Capture the cell that displays the provided text and extract its (X, Y) central coordinate. 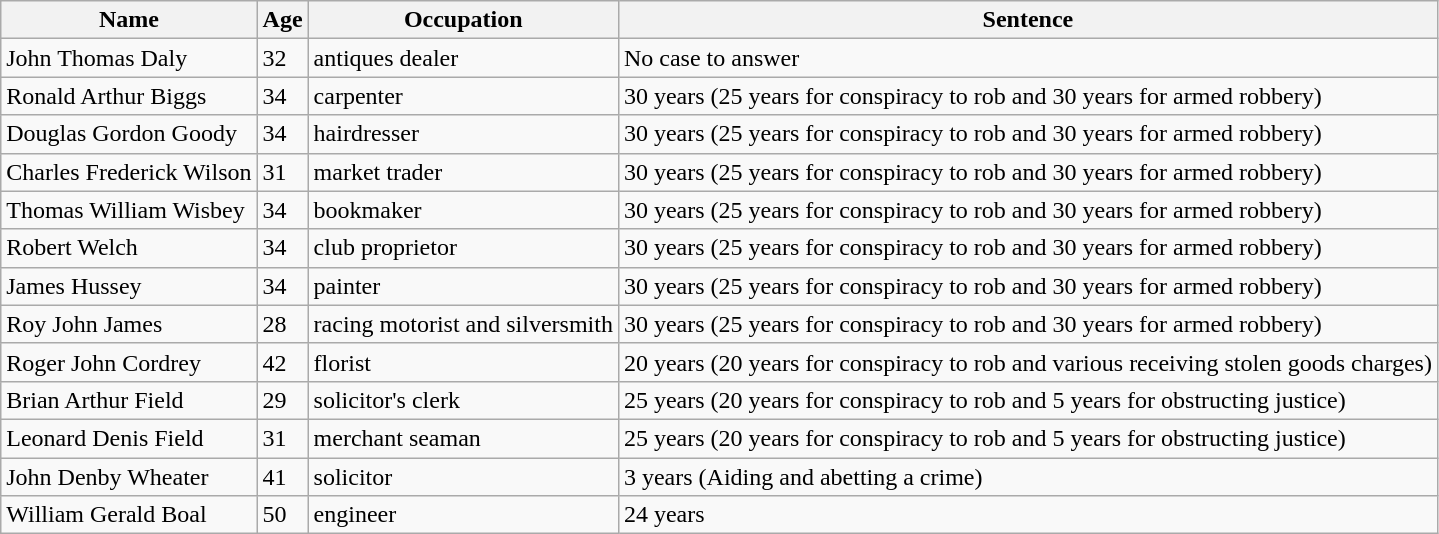
merchant seaman (463, 438)
carpenter (463, 96)
Roger John Cordrey (129, 362)
3 years (Aiding and abetting a crime) (1028, 477)
20 years (20 years for conspiracy to rob and various receiving stolen goods charges) (1028, 362)
28 (282, 324)
29 (282, 400)
bookmaker (463, 210)
Occupation (463, 20)
solicitor (463, 477)
John Thomas Daly (129, 58)
Age (282, 20)
Thomas William Wisbey (129, 210)
solicitor's clerk (463, 400)
John Denby Wheater (129, 477)
Name (129, 20)
racing motorist and silversmith (463, 324)
41 (282, 477)
42 (282, 362)
club proprietor (463, 248)
Charles Frederick Wilson (129, 172)
50 (282, 515)
James Hussey (129, 286)
Douglas Gordon Goody (129, 134)
antiques dealer (463, 58)
32 (282, 58)
24 years (1028, 515)
Sentence (1028, 20)
Robert Welch (129, 248)
Leonard Denis Field (129, 438)
William Gerald Boal (129, 515)
engineer (463, 515)
florist (463, 362)
hairdresser (463, 134)
Ronald Arthur Biggs (129, 96)
market trader (463, 172)
Brian Arthur Field (129, 400)
Roy John James (129, 324)
painter (463, 286)
No case to answer (1028, 58)
